From the cell containing the given text, extract its center point as [X, Y] coordinate. 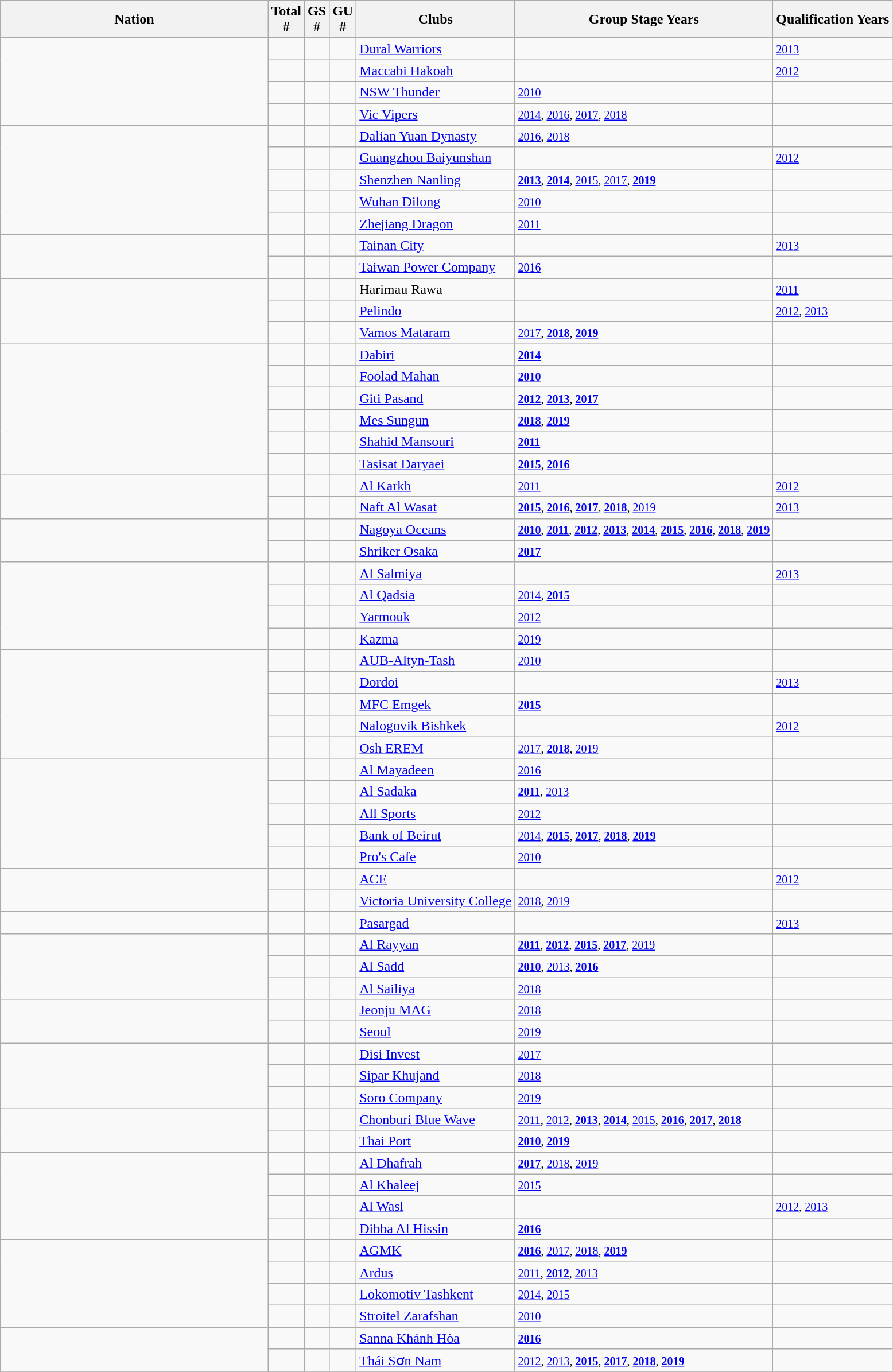
Soro Company [436, 1098]
Giti Pasand [436, 398]
2011, 2012, 2015, 2017, 2019 [644, 944]
Harimau Rawa [436, 289]
Seoul [436, 1032]
All Sports [436, 813]
Al Rayyan [436, 944]
Lokomotiv Tashkent [436, 1294]
Shahid Mansouri [436, 442]
Qualification Years [833, 20]
2012, 2013, 2017 [644, 398]
ACE [436, 879]
Al Qadsia [436, 595]
Dordoi [436, 683]
Chonburi Blue Wave [436, 1119]
Zhejiang Dragon [436, 223]
Wuhan Dilong [436, 201]
Pelindo [436, 311]
Al Salmiya [436, 573]
2015, 2016, 2017, 2018, 2019 [644, 507]
2012, 2013, 2015, 2017, 2018, 2019 [644, 1361]
Bank of Beirut [436, 835]
2015, 2016 [644, 464]
2010, 2019 [644, 1141]
Total# [286, 20]
2016, 2018 [644, 136]
MFC Emgek [436, 704]
Nalogovik Bishkek [436, 726]
2011, 2012, 2013 [644, 1272]
2011, 2013 [644, 792]
Dabiri [436, 355]
Thái Sơn Nam [436, 1361]
Al Sailiya [436, 988]
2011, 2012, 2013, 2014, 2015, 2016, 2017, 2018 [644, 1119]
2014, 2015, 2017, 2018, 2019 [644, 835]
Naft Al Wasat [436, 507]
Vamos Mataram [436, 333]
Thai Port [436, 1141]
Jeonju MAG [436, 1010]
2016, 2017, 2018, 2019 [644, 1250]
Taiwan Power Company [436, 267]
Osh EREM [436, 748]
Mes Sungun [436, 420]
Maccabi Hakoah [436, 71]
Al Dhafrah [436, 1163]
Dalian Yuan Dynasty [436, 136]
Tasisat Daryaei [436, 464]
Vic Vipers [436, 114]
Nation [134, 20]
Foolad Mahan [436, 377]
Tainan City [436, 245]
Sipar Khujand [436, 1076]
Nagoya Oceans [436, 529]
Sanna Khánh Hòa [436, 1338]
2010, 2013, 2016 [644, 966]
Pasargad [436, 923]
Pro's Cafe [436, 857]
Clubs [436, 20]
2014 [644, 355]
Al Karkh [436, 486]
GU# [343, 20]
GS# [317, 20]
Yarmouk [436, 617]
Guangzhou Baiyunshan [436, 158]
AGMK [436, 1250]
Al Sadd [436, 966]
AUB-Altyn-Tash [436, 661]
Group Stage Years [644, 20]
Kazma [436, 639]
2010, 2011, 2012, 2013, 2014, 2015, 2016, 2018, 2019 [644, 529]
Al Sadaka [436, 792]
2014, 2016, 2017, 2018 [644, 114]
Shriker Osaka [436, 551]
Disi Invest [436, 1054]
Dibba Al Hissin [436, 1228]
Stroitel Zarafshan [436, 1316]
Victoria University College [436, 901]
Al Khaleej [436, 1185]
Shenzhen Nanling [436, 180]
Al Mayadeen [436, 770]
Dural Warriors [436, 49]
Ardus [436, 1272]
NSW Thunder [436, 92]
Al Wasl [436, 1207]
2013, 2014, 2015, 2017, 2019 [644, 180]
